Pinpoint the cell where the given text exists, returning its (x, y) midpoint coordinate. 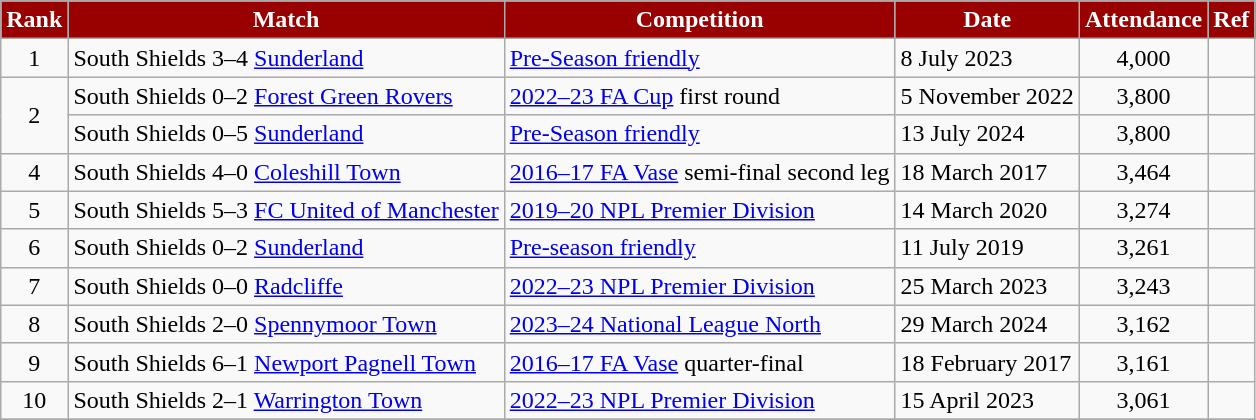
29 March 2024 (987, 324)
Attendance (1143, 20)
3,261 (1143, 248)
South Shields 0–0 Radcliffe (286, 286)
4,000 (1143, 58)
2016–17 FA Vase semi-final second leg (700, 172)
Match (286, 20)
18 March 2017 (987, 172)
2023–24 National League North (700, 324)
Competition (700, 20)
Ref (1232, 20)
South Shields 2–1 Warrington Town (286, 400)
2 (34, 115)
South Shields 2–0 Spennymoor Town (286, 324)
South Shields 6–1 Newport Pagnell Town (286, 362)
South Shields 4–0 Coleshill Town (286, 172)
1 (34, 58)
13 July 2024 (987, 134)
9 (34, 362)
6 (34, 248)
4 (34, 172)
3,061 (1143, 400)
3,464 (1143, 172)
3,161 (1143, 362)
2022–23 FA Cup first round (700, 96)
14 March 2020 (987, 210)
Date (987, 20)
15 April 2023 (987, 400)
8 (34, 324)
5 (34, 210)
3,243 (1143, 286)
2019–20 NPL Premier Division (700, 210)
Pre-season friendly (700, 248)
South Shields 3–4 Sunderland (286, 58)
South Shields 0–2 Sunderland (286, 248)
South Shields 0–2 Forest Green Rovers (286, 96)
25 March 2023 (987, 286)
3,162 (1143, 324)
South Shields 5–3 FC United of Manchester (286, 210)
South Shields 0–5 Sunderland (286, 134)
18 February 2017 (987, 362)
10 (34, 400)
5 November 2022 (987, 96)
Rank (34, 20)
11 July 2019 (987, 248)
7 (34, 286)
3,274 (1143, 210)
2016–17 FA Vase quarter-final (700, 362)
8 July 2023 (987, 58)
